Return [X, Y] of the center of cell containing provided text 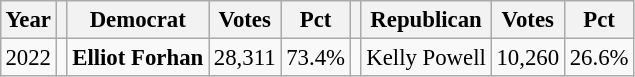
73.4% [316, 57]
2022 [28, 57]
Elliot Forhan [138, 57]
28,311 [244, 57]
Republican [426, 20]
Year [28, 20]
26.6% [598, 57]
Democrat [138, 20]
10,260 [528, 57]
Kelly Powell [426, 57]
